From the cell containing the given text, extract its center point as [x, y] coordinate. 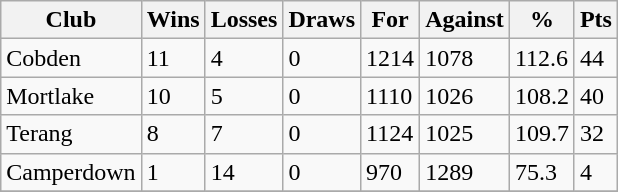
Club [71, 20]
Wins [173, 20]
11 [173, 58]
40 [596, 96]
For [390, 20]
7 [244, 134]
1026 [465, 96]
10 [173, 96]
32 [596, 134]
Pts [596, 20]
Losses [244, 20]
14 [244, 172]
108.2 [542, 96]
5 [244, 96]
1078 [465, 58]
Camperdown [71, 172]
8 [173, 134]
44 [596, 58]
1289 [465, 172]
Terang [71, 134]
1025 [465, 134]
109.7 [542, 134]
Against [465, 20]
1124 [390, 134]
% [542, 20]
Mortlake [71, 96]
1214 [390, 58]
75.3 [542, 172]
Draws [322, 20]
970 [390, 172]
112.6 [542, 58]
1 [173, 172]
Cobden [71, 58]
1110 [390, 96]
